From the cell containing the given text, extract its center point as (x, y) coordinate. 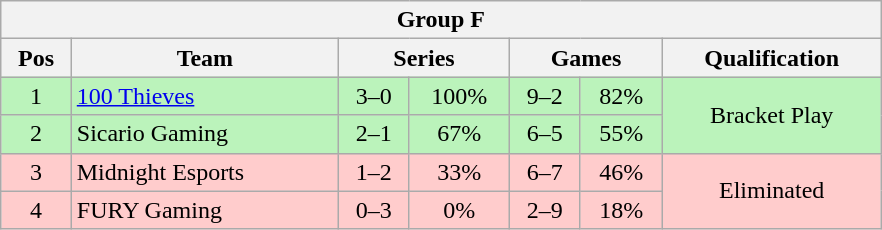
67% (459, 134)
FURY Gaming (204, 210)
100% (459, 96)
100 Thieves (204, 96)
Sicario Gaming (204, 134)
3 (36, 172)
Qualification (771, 58)
2 (36, 134)
0% (459, 210)
9–2 (544, 96)
1–2 (374, 172)
Group F (441, 20)
3–0 (374, 96)
2–9 (544, 210)
Team (204, 58)
46% (621, 172)
0–3 (374, 210)
33% (459, 172)
Bracket Play (771, 115)
6–7 (544, 172)
Eliminated (771, 191)
Midnight Esports (204, 172)
Games (586, 58)
18% (621, 210)
82% (621, 96)
4 (36, 210)
1 (36, 96)
Series (424, 58)
6–5 (544, 134)
Pos (36, 58)
55% (621, 134)
2–1 (374, 134)
